Scan for the cell matching the given text and deliver its (x, y) coordinate at center. 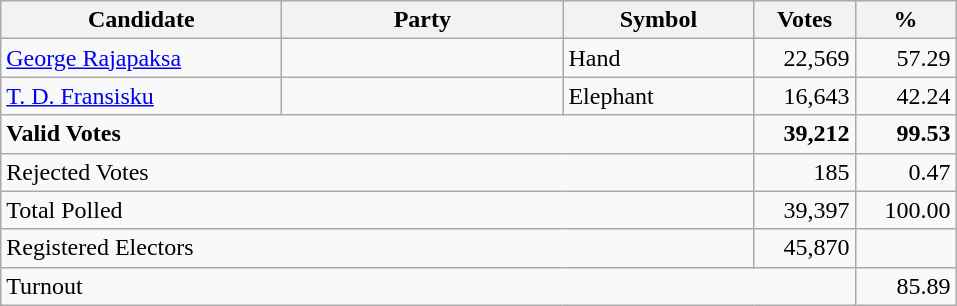
Party (422, 20)
Registered Electors (378, 248)
185 (804, 172)
Symbol (658, 20)
Turnout (428, 286)
Candidate (142, 20)
42.24 (906, 96)
George Rajapaksa (142, 58)
39,212 (804, 134)
57.29 (906, 58)
99.53 (906, 134)
Votes (804, 20)
% (906, 20)
Rejected Votes (378, 172)
0.47 (906, 172)
100.00 (906, 210)
Valid Votes (378, 134)
85.89 (906, 286)
22,569 (804, 58)
Elephant (658, 96)
45,870 (804, 248)
39,397 (804, 210)
T. D. Fransisku (142, 96)
Hand (658, 58)
Total Polled (378, 210)
16,643 (804, 96)
